Output the [x, y] coordinate of the center of the cell containing the given text.  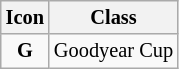
G [25, 51]
Icon [25, 17]
Goodyear Cup [114, 51]
Class [114, 17]
